From the cell containing the given text, extract its center point as (x, y) coordinate. 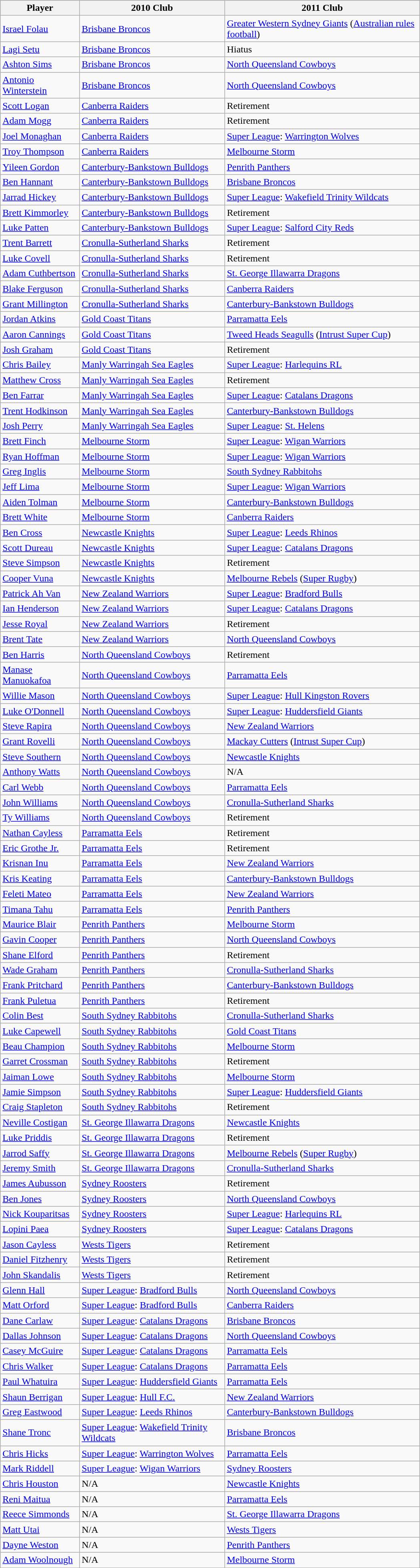
Greater Western Sydney Giants (Australian rules football) (322, 29)
Blake Ferguson (40, 289)
Lagi Setu (40, 49)
Super League: Hull F.C. (152, 1397)
Ian Henderson (40, 609)
Jason Cayless (40, 1244)
Manase Manuokafoa (40, 675)
Brett Kimmorley (40, 213)
Jamie Simpson (40, 1092)
Frank Puletua (40, 1001)
Shane Elford (40, 955)
Super League: Salford City Reds (322, 228)
Wade Graham (40, 970)
Garret Crossman (40, 1061)
Steve Southern (40, 757)
Nathan Cayless (40, 833)
Chris Walker (40, 1366)
Reni Maitua (40, 1499)
Troy Thompson (40, 151)
Ben Jones (40, 1198)
James Aubusson (40, 1183)
Ryan Hoffman (40, 456)
Grant Millington (40, 304)
Luke Priddis (40, 1138)
Player (40, 8)
Jeff Lima (40, 487)
Trent Hodkinson (40, 410)
Eric Grothe Jr. (40, 848)
Frank Pritchard (40, 985)
Feleti Mateo (40, 894)
Matt Utai (40, 1530)
Dane Carlaw (40, 1321)
Matt Orford (40, 1305)
Grant Rovelli (40, 742)
John Skandalis (40, 1275)
Adam Cuthbertson (40, 273)
Daniel Fitzhenry (40, 1260)
Dayne Weston (40, 1545)
Craig Stapleton (40, 1107)
Trent Barrett (40, 243)
Adam Woolnough (40, 1560)
Ty Williams (40, 818)
Krisnan Inu (40, 863)
Aaron Cannings (40, 334)
Brent Tate (40, 639)
Tweed Heads Seagulls (Intrust Super Cup) (322, 334)
Luke Capewell (40, 1031)
Ashton Sims (40, 64)
Neville Costigan (40, 1122)
Luke Covell (40, 258)
Glenn Hall (40, 1290)
Dallas Johnson (40, 1336)
John Williams (40, 802)
Josh Graham (40, 350)
Mark Riddell (40, 1469)
Beau Champion (40, 1046)
Maurice Blair (40, 924)
Cooper Vuna (40, 578)
Ben Hannant (40, 182)
Ben Cross (40, 533)
Super League: St. Helens (322, 426)
Gavin Cooper (40, 939)
Chris Hicks (40, 1453)
Scott Logan (40, 106)
Casey McGuire (40, 1351)
Nick Kouparitsas (40, 1214)
Carl Webb (40, 787)
Joel Monaghan (40, 136)
Greg Eastwood (40, 1412)
Jeremy Smith (40, 1168)
Yileen Gordon (40, 167)
Shane Tronc (40, 1433)
Reece Simmonds (40, 1514)
Kris Keating (40, 878)
Jarrod Saffy (40, 1153)
Josh Perry (40, 426)
Chris Bailey (40, 365)
2011 Club (322, 8)
Shaun Berrigan (40, 1397)
Matthew Cross (40, 380)
Brett White (40, 517)
Israel Folau (40, 29)
Colin Best (40, 1016)
Aiden Tolman (40, 502)
Steve Simpson (40, 563)
Luke O'Donnell (40, 711)
Scott Dureau (40, 548)
Super League: Hull Kingston Rovers (322, 696)
Hiatus (322, 49)
Luke Patten (40, 228)
Jesse Royal (40, 624)
Jordan Atkins (40, 319)
Antonio Winterstein (40, 85)
Lopini Paea (40, 1229)
Paul Whatuira (40, 1381)
Patrick Ah Van (40, 593)
Willie Mason (40, 696)
Chris Houston (40, 1484)
Jaiman Lowe (40, 1077)
Greg Inglis (40, 472)
Adam Mogg (40, 121)
Timana Tahu (40, 909)
Brett Finch (40, 441)
Ben Farrar (40, 395)
Ben Harris (40, 654)
2010 Club (152, 8)
Steve Rapira (40, 726)
Jarrad Hickey (40, 197)
Mackay Cutters (Intrust Super Cup) (322, 742)
Anthony Watts (40, 772)
